Pinpoint the cell where the given text exists, returning its [x, y] midpoint coordinate. 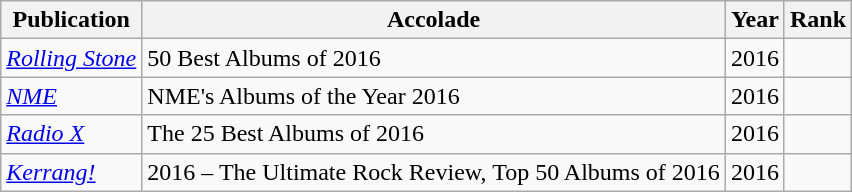
Rank [818, 20]
Kerrang! [72, 172]
Publication [72, 20]
Year [754, 20]
Accolade [434, 20]
NME [72, 96]
Radio X [72, 134]
2016 – The Ultimate Rock Review, Top 50 Albums of 2016 [434, 172]
NME's Albums of the Year 2016 [434, 96]
50 Best Albums of 2016 [434, 58]
Rolling Stone [72, 58]
The 25 Best Albums of 2016 [434, 134]
